For the text-containing cell, return its midpoint in [X, Y] coordinate format. 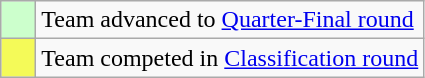
Team competed in Classification round [230, 58]
Team advanced to Quarter-Final round [230, 20]
